Determine the [X, Y] coordinate at the center of the cell enclosing the given text.  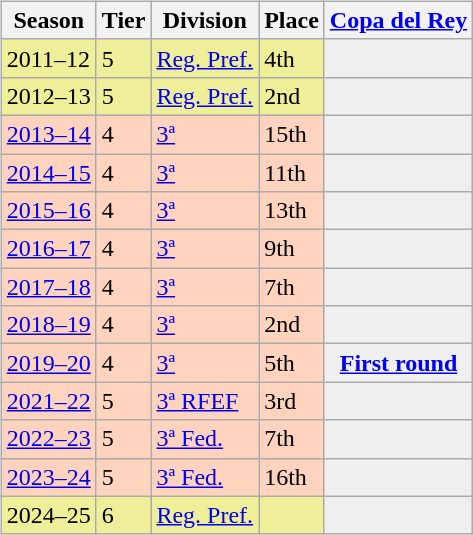
Tier [124, 20]
5th [292, 363]
2017–18 [48, 287]
2013–14 [48, 134]
2019–20 [48, 363]
3ª RFEF [205, 401]
2016–17 [48, 249]
2012–13 [48, 96]
4th [292, 58]
Copa del Rey [398, 20]
2023–24 [48, 477]
Place [292, 20]
3rd [292, 401]
16th [292, 477]
2021–22 [48, 401]
Season [48, 20]
2014–15 [48, 173]
13th [292, 211]
2011–12 [48, 58]
2024–25 [48, 515]
6 [124, 515]
First round [398, 363]
11th [292, 173]
9th [292, 249]
2018–19 [48, 325]
Division [205, 20]
2022–23 [48, 439]
15th [292, 134]
2015–16 [48, 211]
